Determine the (x, y) coordinate at the center of the cell enclosing the given text.  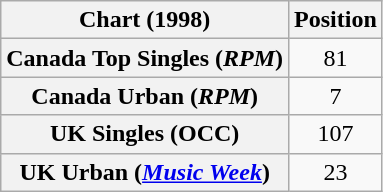
23 (336, 172)
107 (336, 134)
Position (336, 20)
Canada Top Singles (RPM) (145, 58)
7 (336, 96)
UK Urban (Music Week) (145, 172)
81 (336, 58)
UK Singles (OCC) (145, 134)
Canada Urban (RPM) (145, 96)
Chart (1998) (145, 20)
